Provide the [x, y] coordinate of the cell's center where the given text is located.  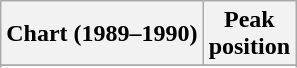
Chart (1989–1990) [102, 34]
Peakposition [249, 34]
